Locate the cell with the specified text and output its (x, y) center coordinate. 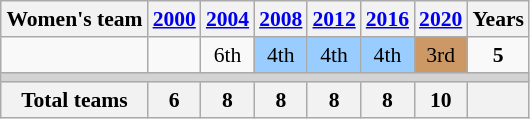
2000 (174, 19)
Total teams (74, 101)
2012 (334, 19)
2020 (440, 19)
2016 (388, 19)
5 (498, 55)
6 (174, 101)
2008 (280, 19)
3rd (440, 55)
10 (440, 101)
Years (498, 19)
6th (228, 55)
Women's team (74, 19)
2004 (228, 19)
